Capture the cell that displays the provided text and extract its [X, Y] central coordinate. 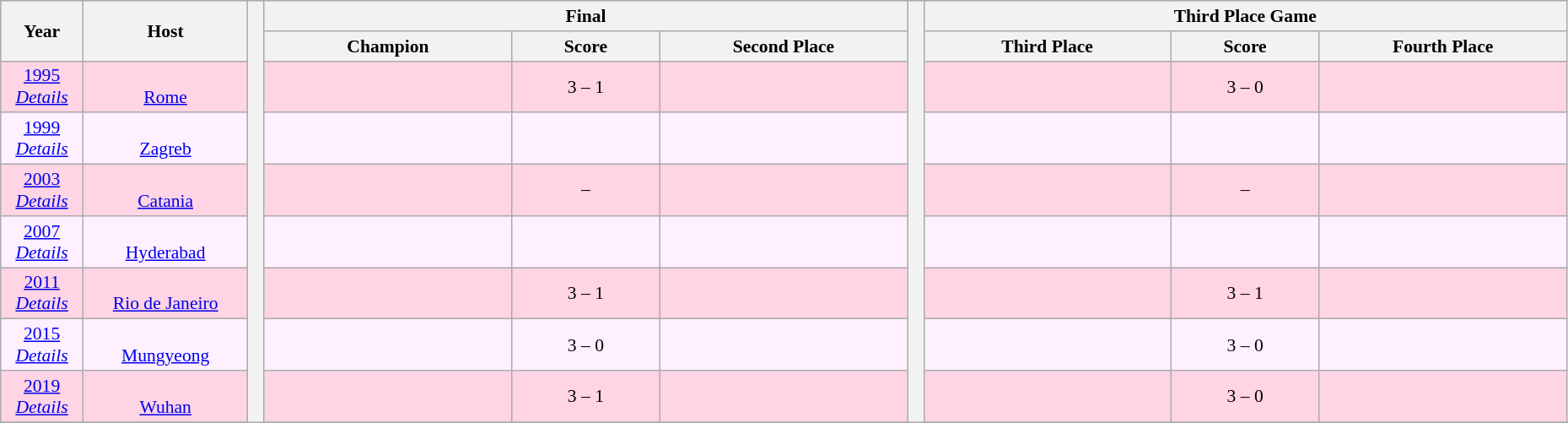
2011 Details [42, 294]
Rome [165, 86]
Wuhan [165, 397]
Third Place Game [1245, 16]
2019 Details [42, 397]
Host [165, 30]
Zagreb [165, 138]
Third Place [1048, 46]
1995 Details [42, 86]
Hyderabad [165, 241]
Rio de Janeiro [165, 294]
2003 Details [42, 191]
Mungyeong [165, 344]
1999 Details [42, 138]
Second Place [783, 46]
Champion [388, 46]
2015 Details [42, 344]
Fourth Place [1442, 46]
2007 Details [42, 241]
Final [585, 16]
Catania [165, 191]
Year [42, 30]
